Return [x, y] of the center of cell containing provided text 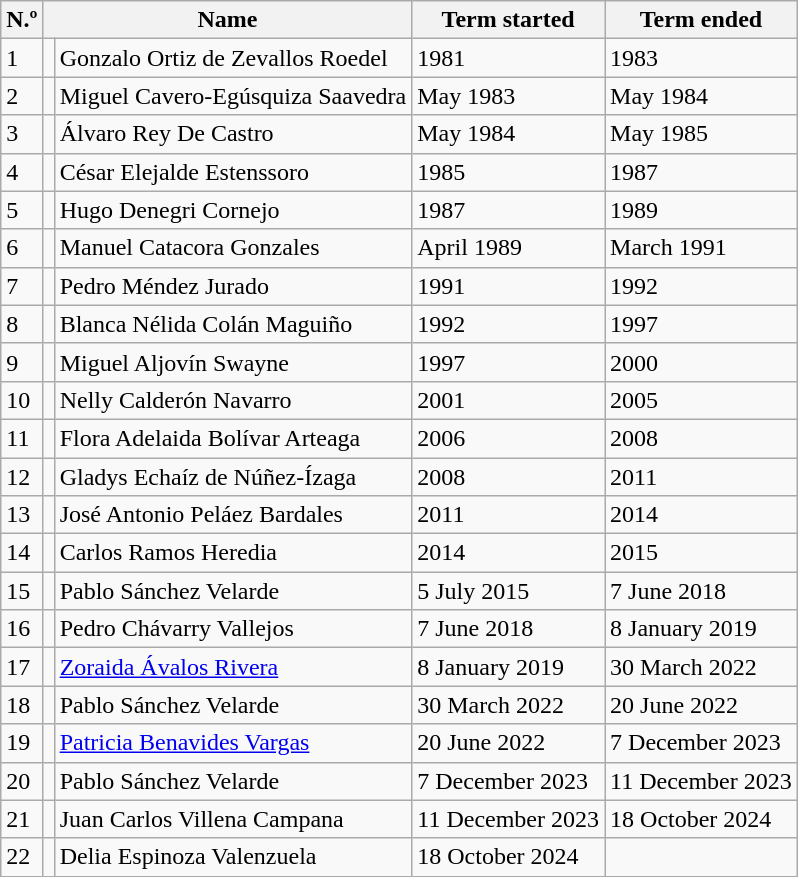
2006 [508, 438]
Patricia Benavides Vargas [233, 743]
Manuel Catacora Gonzales [233, 248]
April 1989 [508, 248]
Term ended [702, 20]
1991 [508, 286]
Blanca Nélida Colán Maguiño [233, 324]
10 [22, 400]
11 [22, 438]
Hugo Denegri Cornejo [233, 210]
Miguel Aljovín Swayne [233, 362]
Carlos Ramos Heredia [233, 553]
17 [22, 667]
Gladys Echaíz de Núñez-Ízaga [233, 477]
5 July 2015 [508, 591]
8 [22, 324]
2000 [702, 362]
1985 [508, 172]
Term started [508, 20]
12 [22, 477]
1981 [508, 58]
2001 [508, 400]
3 [22, 134]
Delia Espinoza Valenzuela [233, 857]
N.º [22, 20]
6 [22, 248]
15 [22, 591]
1989 [702, 210]
César Elejalde Estenssoro [233, 172]
Gonzalo Ortiz de Zevallos Roedel [233, 58]
Zoraida Ávalos Rivera [233, 667]
1983 [702, 58]
May 1983 [508, 96]
7 [22, 286]
Miguel Cavero-Egúsquiza Saavedra [233, 96]
Flora Adelaida Bolívar Arteaga [233, 438]
20 [22, 781]
22 [22, 857]
9 [22, 362]
Pedro Méndez Jurado [233, 286]
Nelly Calderón Navarro [233, 400]
José Antonio Peláez Bardales [233, 515]
21 [22, 819]
16 [22, 629]
March 1991 [702, 248]
14 [22, 553]
2005 [702, 400]
2 [22, 96]
5 [22, 210]
May 1985 [702, 134]
1 [22, 58]
Álvaro Rey De Castro [233, 134]
19 [22, 743]
Name [228, 20]
4 [22, 172]
18 [22, 705]
13 [22, 515]
Pedro Chávarry Vallejos [233, 629]
Juan Carlos Villena Campana [233, 819]
2015 [702, 553]
